Pinpoint the cell where the given text exists, returning its [x, y] midpoint coordinate. 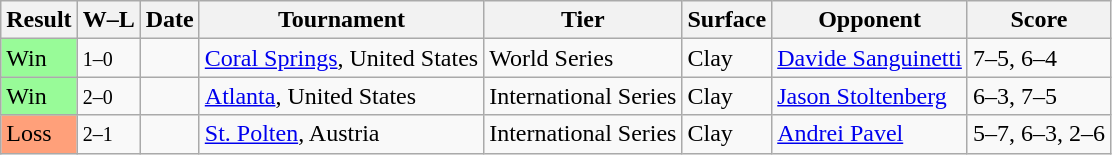
Andrei Pavel [870, 134]
Tournament [341, 20]
Coral Springs, United States [341, 58]
Davide Sanguinetti [870, 58]
Score [1038, 20]
W–L [108, 20]
Loss [39, 134]
1–0 [108, 58]
Opponent [870, 20]
Jason Stoltenberg [870, 96]
6–3, 7–5 [1038, 96]
2–1 [108, 134]
Atlanta, United States [341, 96]
Date [170, 20]
Result [39, 20]
World Series [583, 58]
Tier [583, 20]
2–0 [108, 96]
St. Polten, Austria [341, 134]
Surface [727, 20]
7–5, 6–4 [1038, 58]
5–7, 6–3, 2–6 [1038, 134]
